Scan for the cell matching the given text and deliver its (X, Y) coordinate at center. 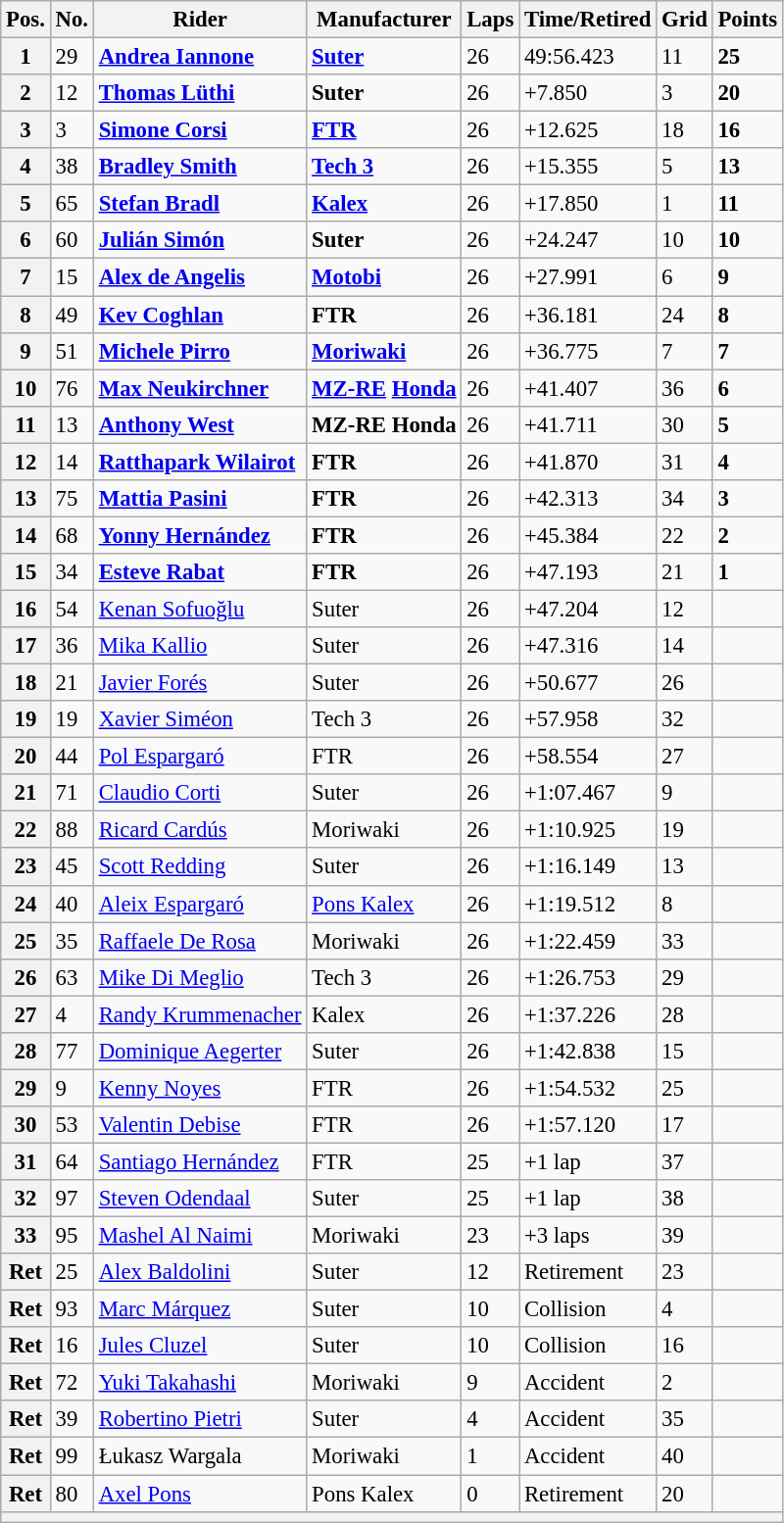
Santiago Hernández (200, 1161)
51 (72, 351)
Alex de Angelis (200, 277)
0 (490, 1494)
Scott Redding (200, 867)
Alex Baldolini (200, 1272)
Axel Pons (200, 1494)
68 (72, 535)
44 (72, 757)
Pol Espargaró (200, 757)
49:56.423 (588, 57)
Kenny Noyes (200, 1088)
Motobi (384, 277)
Ricard Cardús (200, 830)
Simone Corsi (200, 130)
Julián Simón (200, 240)
+1:16.149 (588, 867)
+58.554 (588, 757)
+47.204 (588, 609)
+41.870 (588, 462)
63 (72, 977)
Raffaele De Rosa (200, 941)
Laps (490, 20)
+24.247 (588, 240)
Rider (200, 20)
+1:07.467 (588, 793)
Kenan Sofuoğlu (200, 609)
Time/Retired (588, 20)
Kev Coghlan (200, 315)
99 (72, 1456)
+7.850 (588, 93)
+50.677 (588, 683)
54 (72, 609)
75 (72, 499)
Andrea Iannone (200, 57)
Esteve Rabat (200, 572)
Mika Kallio (200, 646)
+15.355 (588, 167)
Jules Cluzel (200, 1346)
+12.625 (588, 130)
76 (72, 388)
Mattia Pasini (200, 499)
+57.958 (588, 719)
Robertino Pietri (200, 1420)
Ratthapark Wilairot (200, 462)
49 (72, 315)
+45.384 (588, 535)
Javier Forés (200, 683)
Anthony West (200, 424)
+41.711 (588, 424)
93 (72, 1309)
Mashel Al Naimi (200, 1236)
Łukasz Wargala (200, 1456)
+1:10.925 (588, 830)
+1:57.120 (588, 1125)
No. (72, 20)
Grid (684, 20)
+1:26.753 (588, 977)
64 (72, 1161)
Points (747, 20)
+1:54.532 (588, 1088)
60 (72, 240)
97 (72, 1199)
+1:22.459 (588, 941)
95 (72, 1236)
+1:37.226 (588, 1014)
Bradley Smith (200, 167)
+42.313 (588, 499)
Marc Márquez (200, 1309)
Dominique Aegerter (200, 1052)
77 (72, 1052)
Claudio Corti (200, 793)
37 (684, 1161)
Yonny Hernández (200, 535)
+27.991 (588, 277)
Max Neukirchner (200, 388)
Yuki Takahashi (200, 1383)
+36.181 (588, 315)
Valentin Debise (200, 1125)
65 (72, 204)
Randy Krummenacher (200, 1014)
Xavier Siméon (200, 719)
+47.193 (588, 572)
+47.316 (588, 646)
+1:42.838 (588, 1052)
Stefan Bradl (200, 204)
+3 laps (588, 1236)
Michele Pirro (200, 351)
Steven Odendaal (200, 1199)
45 (72, 867)
+41.407 (588, 388)
80 (72, 1494)
+17.850 (588, 204)
72 (72, 1383)
+36.775 (588, 351)
Thomas Lüthi (200, 93)
53 (72, 1125)
71 (72, 793)
Aleix Espargaró (200, 904)
Pos. (25, 20)
Mike Di Meglio (200, 977)
+1:19.512 (588, 904)
Manufacturer (384, 20)
88 (72, 830)
